Output the [X, Y] coordinate of the center of the cell containing the given text.  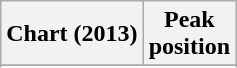
Peakposition [189, 34]
Chart (2013) [72, 34]
